Return the (x, y) coordinate for the center point of the cell that contains the specified text.  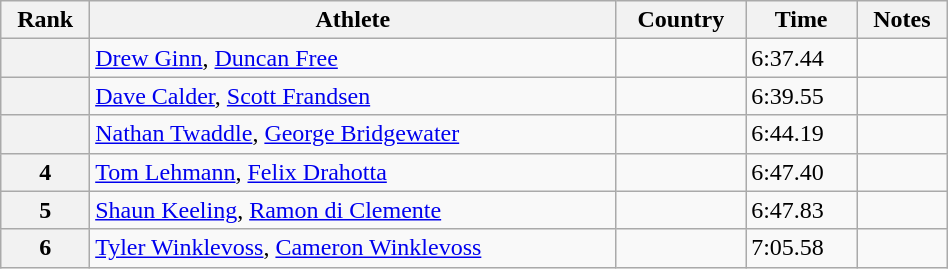
Athlete (353, 20)
Country (681, 20)
Shaun Keeling, Ramon di Clemente (353, 210)
Tom Lehmann, Felix Drahotta (353, 172)
6:39.55 (802, 96)
6 (46, 248)
Time (802, 20)
6:37.44 (802, 58)
Dave Calder, Scott Frandsen (353, 96)
5 (46, 210)
6:44.19 (802, 134)
4 (46, 172)
Rank (46, 20)
Drew Ginn, Duncan Free (353, 58)
Notes (902, 20)
Tyler Winklevoss, Cameron Winklevoss (353, 248)
7:05.58 (802, 248)
Nathan Twaddle, George Bridgewater (353, 134)
6:47.40 (802, 172)
6:47.83 (802, 210)
